Detect which cell encompasses the target text, then output its [x, y] center coordinate. 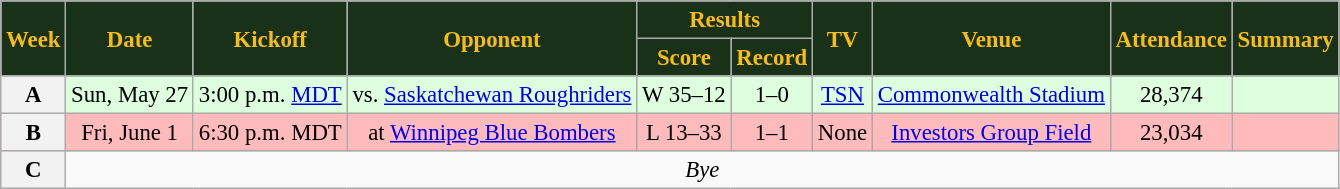
28,374 [1171, 95]
Bye [702, 170]
1–1 [772, 133]
None [843, 133]
Summary [1286, 38]
Kickoff [270, 38]
at Winnipeg Blue Bombers [492, 133]
Investors Group Field [991, 133]
Score [684, 58]
Results [725, 20]
Date [130, 38]
C [34, 170]
3:00 p.m. MDT [270, 95]
A [34, 95]
Week [34, 38]
1–0 [772, 95]
TSN [843, 95]
Commonwealth Stadium [991, 95]
Opponent [492, 38]
W 35–12 [684, 95]
23,034 [1171, 133]
L 13–33 [684, 133]
vs. Saskatchewan Roughriders [492, 95]
TV [843, 38]
B [34, 133]
6:30 p.m. MDT [270, 133]
Sun, May 27 [130, 95]
Venue [991, 38]
Record [772, 58]
Attendance [1171, 38]
Fri, June 1 [130, 133]
